Capture the cell that displays the provided text and extract its [x, y] central coordinate. 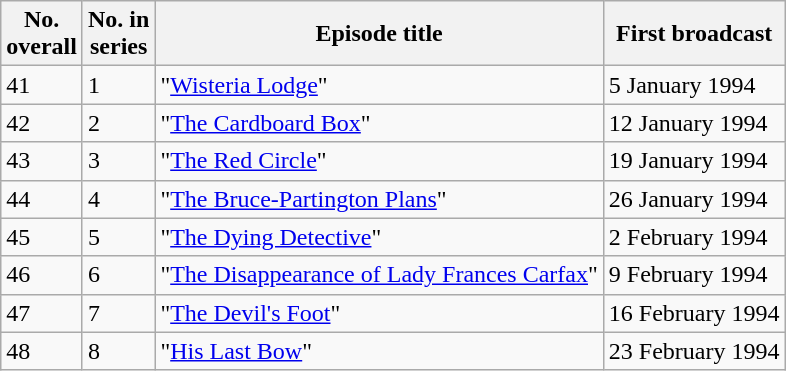
41 [42, 85]
"The Dying Detective" [379, 237]
48 [42, 351]
44 [42, 199]
No.overall [42, 34]
43 [42, 161]
"Wisteria Lodge" [379, 85]
16 February 1994 [694, 313]
"The Disappearance of Lady Frances Carfax" [379, 275]
6 [118, 275]
First broadcast [694, 34]
5 January 1994 [694, 85]
26 January 1994 [694, 199]
8 [118, 351]
4 [118, 199]
"The Red Circle" [379, 161]
19 January 1994 [694, 161]
5 [118, 237]
42 [42, 123]
1 [118, 85]
No. inseries [118, 34]
45 [42, 237]
Episode title [379, 34]
"The Devil's Foot" [379, 313]
"The Bruce-Partington Plans" [379, 199]
"His Last Bow" [379, 351]
2 [118, 123]
7 [118, 313]
"The Cardboard Box" [379, 123]
12 January 1994 [694, 123]
23 February 1994 [694, 351]
2 February 1994 [694, 237]
3 [118, 161]
9 February 1994 [694, 275]
47 [42, 313]
46 [42, 275]
